Identify which cell holds the provided text, then report its [X, Y] central coordinate. 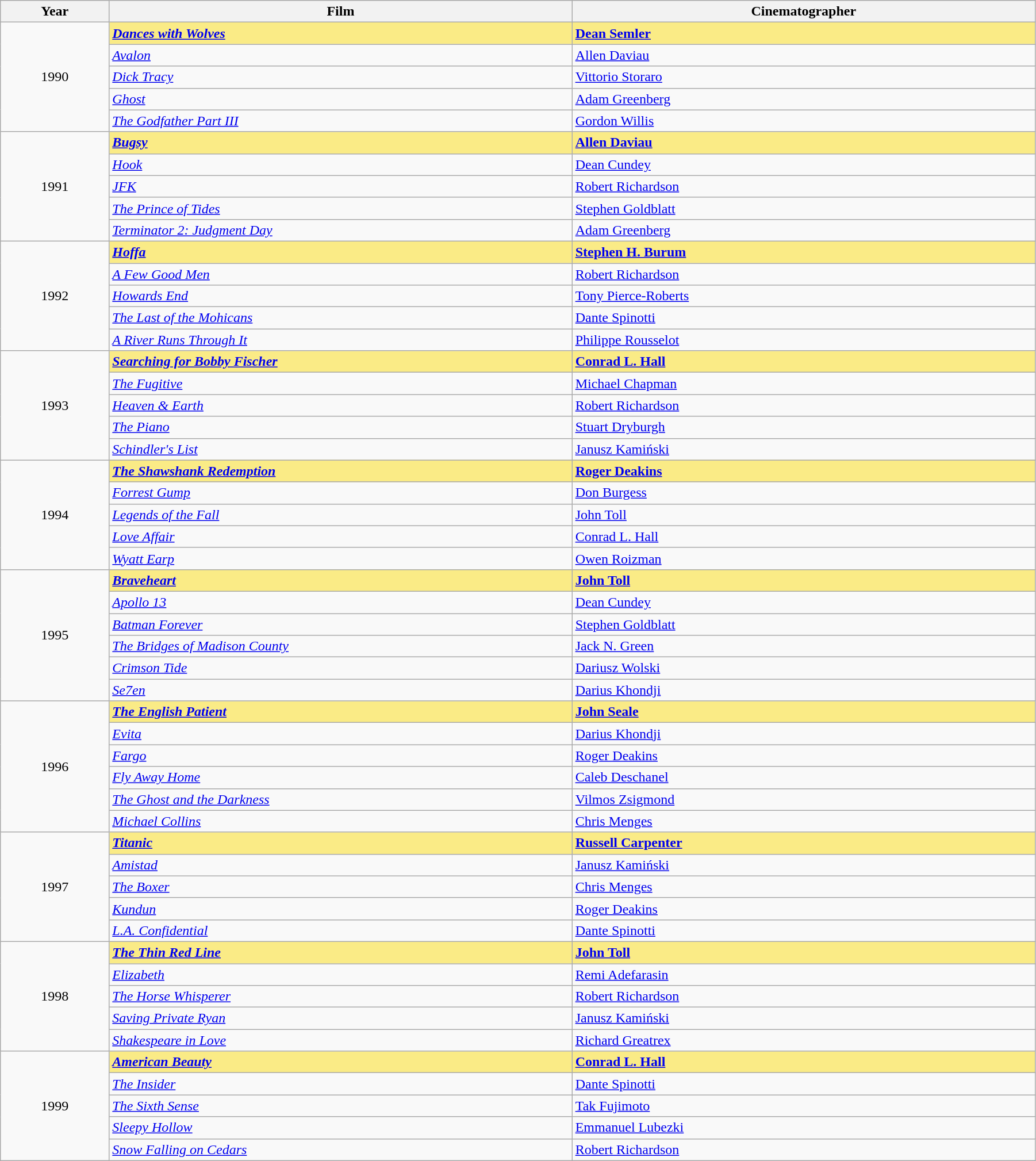
The Fugitive [340, 384]
The Horse Whisperer [340, 997]
Film [340, 12]
1993 [55, 405]
Dariusz Wolski [804, 668]
Caleb Deschanel [804, 777]
Vilmos Zsigmond [804, 799]
Wyatt Earp [340, 558]
Remi Adefarasin [804, 975]
Philippe Rousselot [804, 340]
A River Runs Through It [340, 340]
1994 [55, 515]
Bugsy [340, 143]
The Sixth Sense [340, 1106]
Love Affair [340, 537]
Dances with Wolves [340, 33]
The Piano [340, 427]
Tony Pierce-Roberts [804, 296]
Apollo 13 [340, 602]
Searching for Bobby Fischer [340, 362]
The Ghost and the Darkness [340, 799]
Hook [340, 164]
Vittorio Storaro [804, 77]
Sleepy Hollow [340, 1128]
Owen Roizman [804, 558]
Braveheart [340, 580]
Cinematographer [804, 12]
Crimson Tide [340, 668]
Dean Semler [804, 33]
Batman Forever [340, 624]
Year [55, 12]
Hoffa [340, 252]
Russell Carpenter [804, 843]
Fargo [340, 756]
Forrest Gump [340, 493]
Snow Falling on Cedars [340, 1149]
The Last of the Mohicans [340, 318]
Stuart Dryburgh [804, 427]
Tak Fujimoto [804, 1106]
1990 [55, 77]
1997 [55, 887]
Stephen H. Burum [804, 252]
Jack N. Green [804, 646]
Schindler's List [340, 449]
Richard Greatrex [804, 1040]
American Beauty [340, 1062]
Kundun [340, 909]
The Bridges of Madison County [340, 646]
Emmanuel Lubezki [804, 1128]
1995 [55, 635]
The Insider [340, 1084]
Avalon [340, 55]
Saving Private Ryan [340, 1018]
Elizabeth [340, 975]
The Shawshank Redemption [340, 471]
1996 [55, 767]
1991 [55, 186]
Se7en [340, 690]
The English Patient [340, 712]
Titanic [340, 843]
The Prince of Tides [340, 208]
Fly Away Home [340, 777]
1999 [55, 1106]
Terminator 2: Judgment Day [340, 230]
A Few Good Men [340, 274]
Heaven & Earth [340, 405]
Ghost [340, 99]
John Seale [804, 712]
Michael Collins [340, 821]
1992 [55, 296]
Michael Chapman [804, 384]
The Godfather Part III [340, 121]
Evita [340, 734]
Don Burgess [804, 493]
Shakespeare in Love [340, 1040]
The Thin Red Line [340, 952]
1998 [55, 996]
Howards End [340, 296]
Gordon Willis [804, 121]
JFK [340, 186]
Amistad [340, 865]
L.A. Confidential [340, 930]
Legends of the Fall [340, 515]
Dick Tracy [340, 77]
The Boxer [340, 887]
